Return (x, y) of the center of cell containing provided text 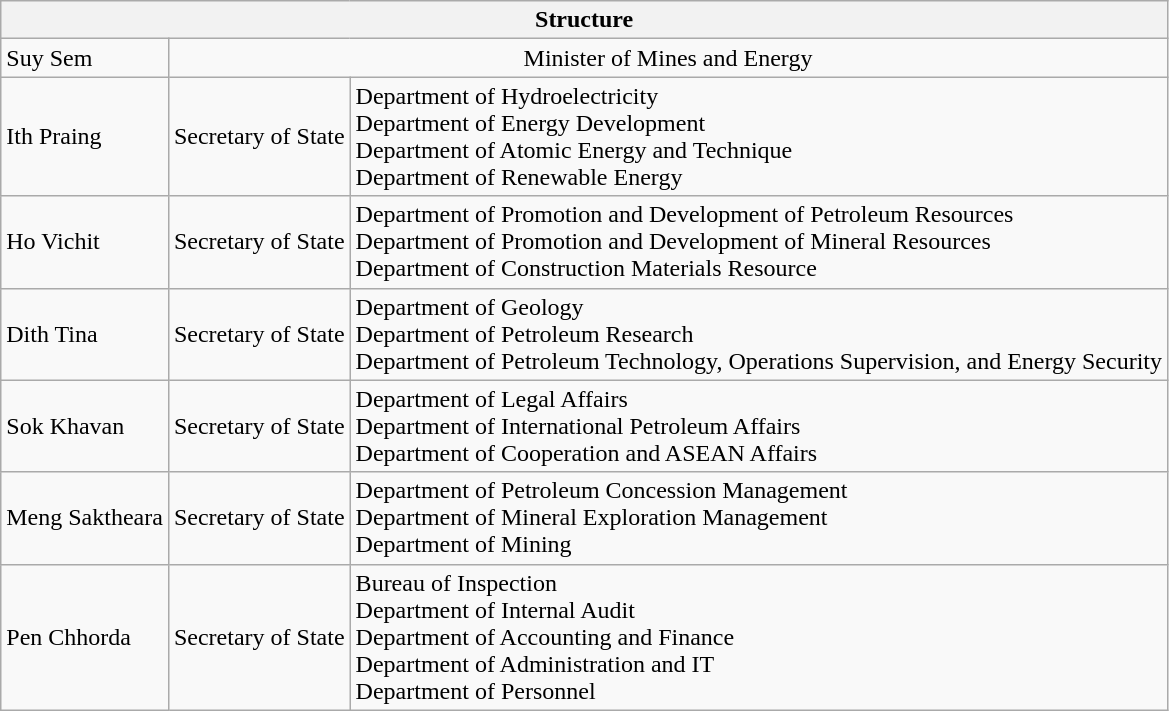
Structure (584, 20)
Dith Tina (85, 334)
Sok Khavan (85, 426)
Bureau of InspectionDepartment of Internal AuditDepartment of Accounting and FinanceDepartment of Administration and ITDepartment of Personnel (758, 637)
Ho Vichit (85, 242)
Department of Petroleum Concession ManagementDepartment of Mineral Exploration ManagementDepartment of Mining (758, 518)
Department of GeologyDepartment of Petroleum ResearchDepartment of Petroleum Technology, Operations Supervision, and Energy Security (758, 334)
Suy Sem (85, 58)
Department of HydroelectricityDepartment of Energy DevelopmentDepartment of Atomic Energy and TechniqueDepartment of Renewable Energy (758, 136)
Minister of Mines and Energy (668, 58)
Meng Saktheara (85, 518)
Department of Legal AffairsDepartment of International Petroleum AffairsDepartment of Cooperation and ASEAN Affairs (758, 426)
Pen Chhorda (85, 637)
Ith Praing (85, 136)
